For the text-containing cell, return its midpoint in [X, Y] coordinate format. 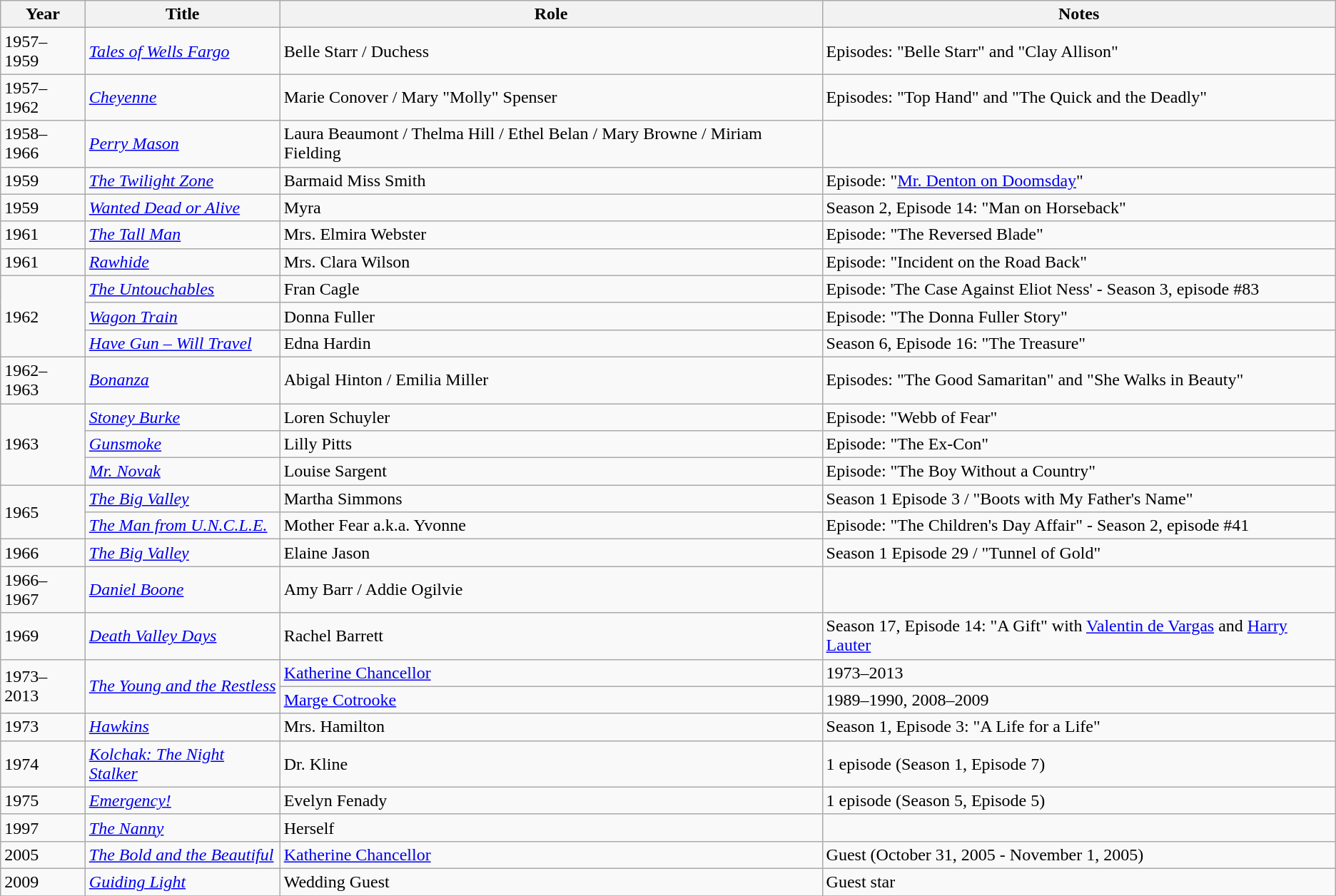
Death Valley Days [183, 636]
1957–1959 [43, 51]
Wedding Guest [551, 882]
The Untouchables [183, 289]
Stoney Burke [183, 417]
Episode: "Webb of Fear" [1079, 417]
Cheyenne [183, 97]
Episodes: "Belle Starr" and "Clay Allison" [1079, 51]
Role [551, 14]
1965 [43, 512]
1989–1990, 2008–2009 [1079, 700]
Evelyn Fenady [551, 800]
Wagon Train [183, 316]
Herself [551, 828]
Year [43, 14]
1997 [43, 828]
Perry Mason [183, 144]
Daniel Boone [183, 589]
Title [183, 14]
1962–1963 [43, 380]
Mrs. Elmira Webster [551, 235]
Laura Beaumont / Thelma Hill / Ethel Belan / Mary Browne / Miriam Fielding [551, 144]
Guiding Light [183, 882]
Donna Fuller [551, 316]
The Tall Man [183, 235]
Notes [1079, 14]
Episode: "The Boy Without a Country" [1079, 472]
Mrs. Clara Wilson [551, 262]
Gunsmoke [183, 444]
The Young and the Restless [183, 686]
Guest star [1079, 882]
Season 1 Episode 3 / "Boots with My Father's Name" [1079, 499]
Episode: 'The Case Against Eliot Ness' - Season 3, episode #83 [1079, 289]
Episode: "Mr. Denton on Doomsday" [1079, 180]
1966 [43, 553]
Barmaid Miss Smith [551, 180]
1957–1962 [43, 97]
Mother Fear a.k.a. Yvonne [551, 526]
Season 6, Episode 16: "The Treasure" [1079, 343]
Tales of Wells Fargo [183, 51]
1963 [43, 444]
Marge Cotrooke [551, 700]
Belle Starr / Duchess [551, 51]
1962 [43, 316]
The Man from U.N.C.L.E. [183, 526]
2009 [43, 882]
Episode: "Incident on the Road Back" [1079, 262]
The Twilight Zone [183, 180]
1973 [43, 727]
Guest (October 31, 2005 - November 1, 2005) [1079, 855]
Edna Hardin [551, 343]
1975 [43, 800]
Kolchak: The Night Stalker [183, 763]
1969 [43, 636]
Episodes: "The Good Samaritan" and "She Walks in Beauty" [1079, 380]
Mrs. Hamilton [551, 727]
Hawkins [183, 727]
Have Gun – Will Travel [183, 343]
1 episode (Season 5, Episode 5) [1079, 800]
Martha Simmons [551, 499]
Bonanza [183, 380]
2005 [43, 855]
Episode: "The Children's Day Affair" - Season 2, episode #41 [1079, 526]
Wanted Dead or Alive [183, 208]
Loren Schuyler [551, 417]
Mr. Novak [183, 472]
Season 17, Episode 14: "A Gift" with Valentin de Vargas and Harry Lauter [1079, 636]
The Nanny [183, 828]
Season 1 Episode 29 / "Tunnel of Gold" [1079, 553]
1958–1966 [43, 144]
Season 1, Episode 3: "A Life for a Life" [1079, 727]
Season 2, Episode 14: "Man on Horseback" [1079, 208]
Fran Cagle [551, 289]
Elaine Jason [551, 553]
Marie Conover / Mary "Molly" Spenser [551, 97]
Episodes: "Top Hand" and "The Quick and the Deadly" [1079, 97]
Abigal Hinton / Emilia Miller [551, 380]
Episode: "The Donna Fuller Story" [1079, 316]
Dr. Kline [551, 763]
Episode: "The Reversed Blade" [1079, 235]
1974 [43, 763]
Emergency! [183, 800]
Lilly Pitts [551, 444]
The Bold and the Beautiful [183, 855]
Rawhide [183, 262]
Episode: "The Ex-Con" [1079, 444]
1 episode (Season 1, Episode 7) [1079, 763]
Amy Barr / Addie Ogilvie [551, 589]
Myra [551, 208]
1966–1967 [43, 589]
Louise Sargent [551, 472]
Rachel Barrett [551, 636]
